Extract the (x, y) coordinate from the center of the cell holding the provided text.  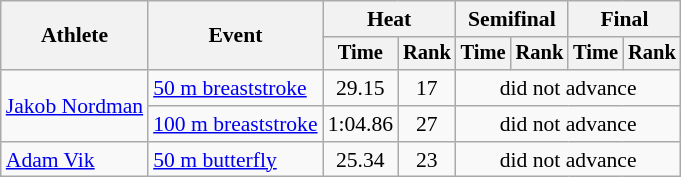
Event (235, 36)
29.15 (360, 88)
50 m breaststroke (235, 88)
Athlete (74, 36)
17 (427, 88)
Heat (390, 19)
Final (624, 19)
Jakob Nordman (74, 106)
27 (427, 124)
1:04.86 (360, 124)
Semifinal (512, 19)
100 m breaststroke (235, 124)
